Extract the (x, y) coordinate from the center of the cell holding the provided text.  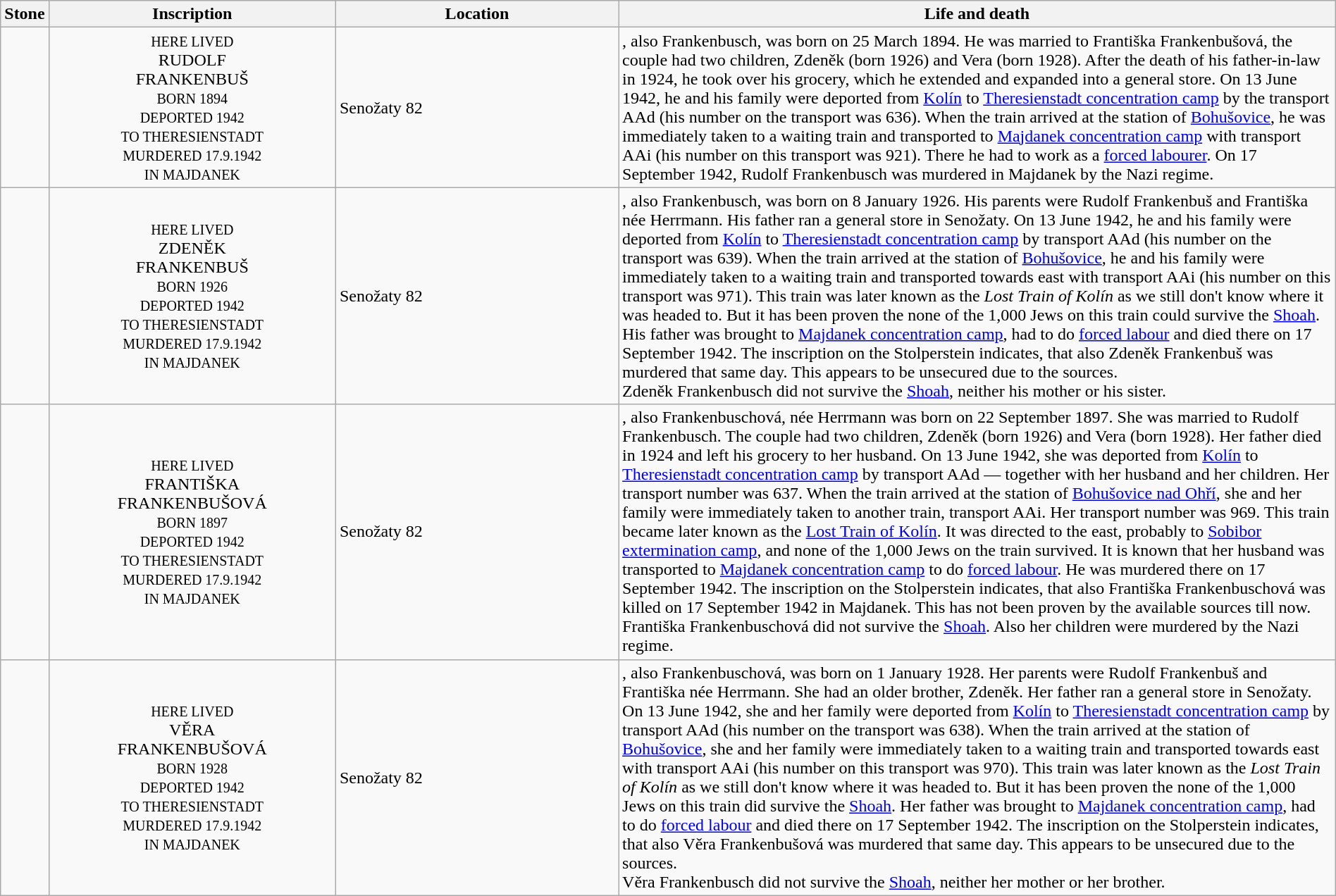
HERE LIVEDVĚRAFRANKENBUŠOVÁBORN 1928DEPORTED 1942TO THERESIENSTADTMURDERED 17.9.1942IN MAJDANEK (192, 778)
Location (476, 14)
HERE LIVEDFRANTIŠKAFRANKENBUŠOVÁBORN 1897DEPORTED 1942TO THERESIENSTADTMURDERED 17.9.1942IN MAJDANEK (192, 532)
HERE LIVEDRUDOLFFRANKENBUŠBORN 1894DEPORTED 1942TO THERESIENSTADTMURDERED 17.9.1942IN MAJDANEK (192, 107)
Stone (25, 14)
Life and death (977, 14)
HERE LIVEDZDENĚKFRANKENBUŠBORN 1926DEPORTED 1942TO THERESIENSTADTMURDERED 17.9.1942IN MAJDANEK (192, 296)
Inscription (192, 14)
